Search for the cell housing the specified text and yield its (x, y) center coordinate. 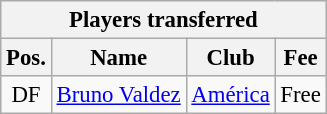
Name (118, 58)
Players transferred (164, 20)
América (230, 95)
DF (26, 95)
Fee (300, 58)
Pos. (26, 58)
Club (230, 58)
Bruno Valdez (118, 95)
Free (300, 95)
